For the text-containing cell, return its midpoint in (x, y) coordinate format. 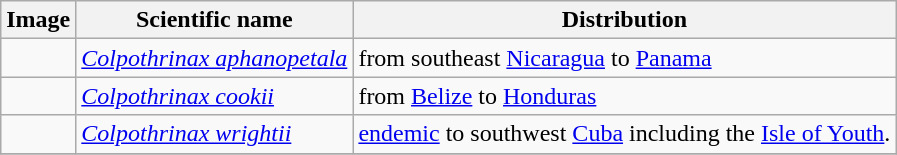
Image (38, 20)
Scientific name (214, 20)
from southeast Nicaragua to Panama (624, 58)
from Belize to Honduras (624, 96)
endemic to southwest Cuba including the Isle of Youth. (624, 134)
Distribution (624, 20)
Colpothrinax cookii (214, 96)
Colpothrinax aphanopetala (214, 58)
Colpothrinax wrightii (214, 134)
